Detect which cell encompasses the target text, then output its (x, y) center coordinate. 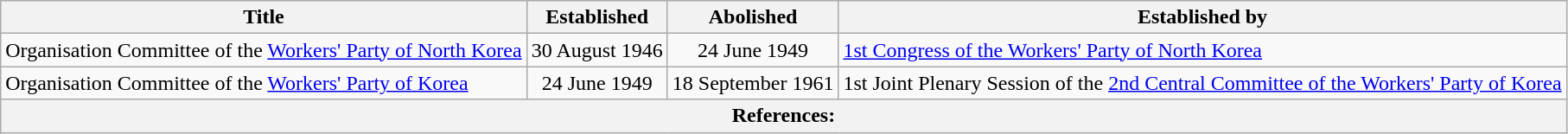
1st Congress of the Workers' Party of North Korea (1202, 50)
Organisation Committee of the Workers' Party of Korea (264, 83)
Organisation Committee of the Workers' Party of North Korea (264, 50)
Established (596, 17)
Abolished (753, 17)
18 September 1961 (753, 83)
Established by (1202, 17)
1st Joint Plenary Session of the 2nd Central Committee of the Workers' Party of Korea (1202, 83)
30 August 1946 (596, 50)
References: (783, 116)
Title (264, 17)
